Pinpoint the cell where the given text exists, returning its (X, Y) midpoint coordinate. 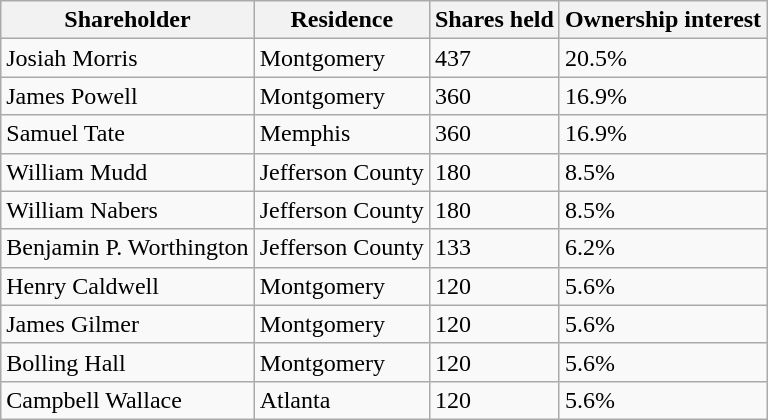
Campbell Wallace (128, 400)
Atlanta (342, 400)
James Gilmer (128, 324)
Josiah Morris (128, 58)
Residence (342, 20)
James Powell (128, 96)
20.5% (662, 58)
William Nabers (128, 210)
133 (494, 248)
Henry Caldwell (128, 286)
Shares held (494, 20)
437 (494, 58)
Benjamin P. Worthington (128, 248)
Memphis (342, 134)
Bolling Hall (128, 362)
Samuel Tate (128, 134)
William Mudd (128, 172)
6.2% (662, 248)
Shareholder (128, 20)
Ownership interest (662, 20)
